Capture the cell that displays the provided text and extract its (x, y) central coordinate. 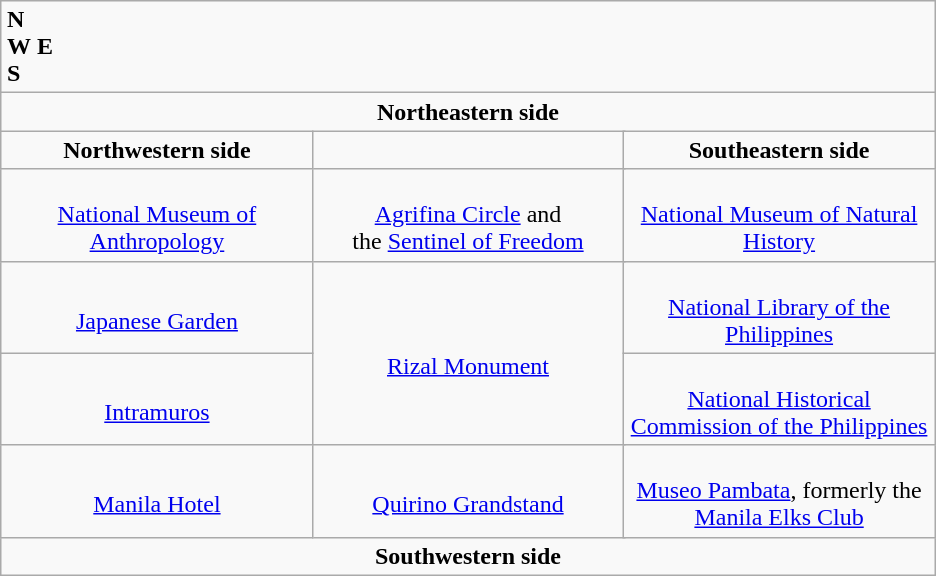
National Historical Commission of the Philippines (780, 399)
Northwestern side (156, 150)
NW ES (468, 47)
Intramuros (156, 399)
Rizal Monument (468, 353)
Southeastern side (780, 150)
Agrifina Circle and the Sentinel of Freedom (468, 215)
National Museum of Natural History (780, 215)
National Museum of Anthropology (156, 215)
Japanese Garden (156, 307)
Southwestern side (468, 556)
Quirino Grandstand (468, 491)
National Library of the Philippines (780, 307)
Manila Hotel (156, 491)
Museo Pambata, formerly the Manila Elks Club (780, 491)
Northeastern side (468, 112)
